Determine the (X, Y) coordinate at the center of the cell enclosing the given text.  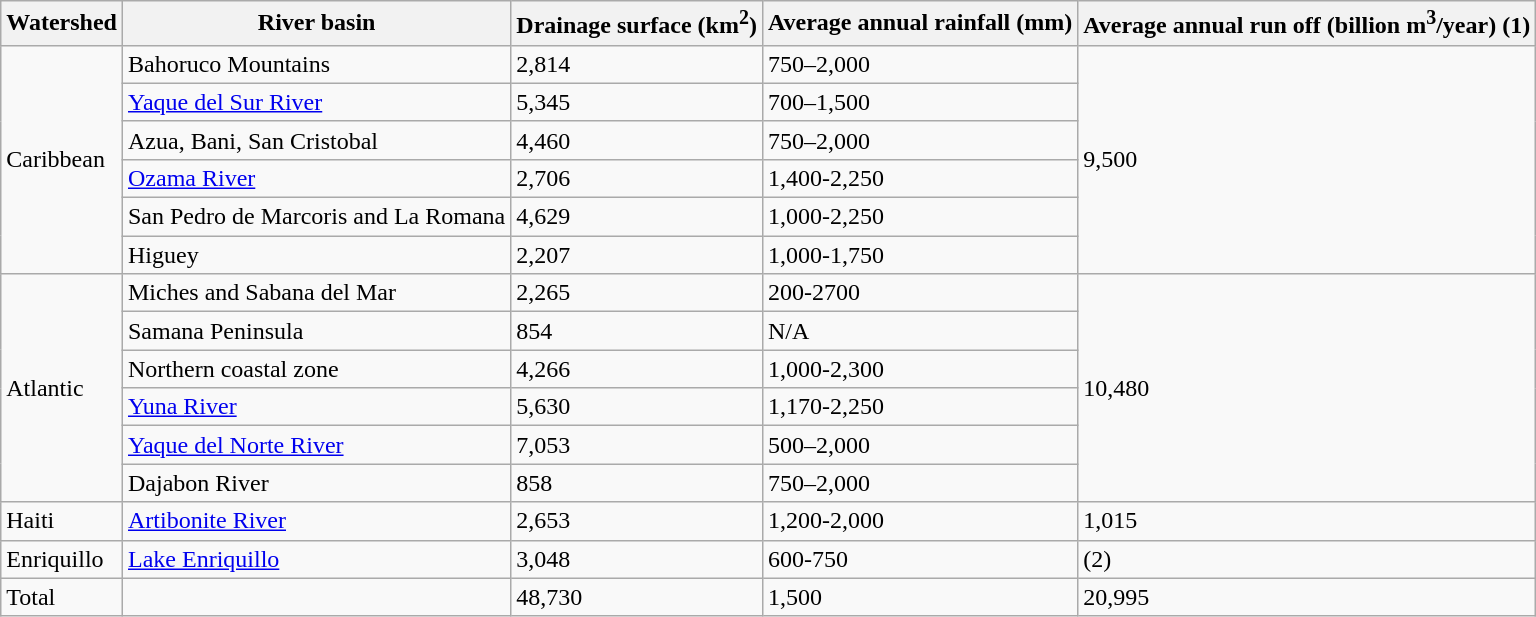
10,480 (1307, 388)
Yuna River (316, 407)
3,048 (637, 559)
Watershed (62, 24)
2,653 (637, 521)
4,266 (637, 369)
Ozama River (316, 178)
Total (62, 597)
Dajabon River (316, 483)
854 (637, 331)
Azua, Bani, San Cristobal (316, 140)
Lake Enriquillo (316, 559)
200-2700 (920, 293)
N/A (920, 331)
Higuey (316, 255)
1,015 (1307, 521)
1,000-2,250 (920, 217)
Yaque del Norte River (316, 445)
20,995 (1307, 597)
1,200-2,000 (920, 521)
858 (637, 483)
Average annual rainfall (mm) (920, 24)
5,630 (637, 407)
5,345 (637, 102)
Bahoruco Mountains (316, 64)
Average annual run off (billion m3/year) (1) (1307, 24)
Drainage surface (km2) (637, 24)
1,170-2,250 (920, 407)
Artibonite River (316, 521)
48,730 (637, 597)
700–1,500 (920, 102)
Northern coastal zone (316, 369)
9,500 (1307, 159)
7,053 (637, 445)
4,629 (637, 217)
(2) (1307, 559)
4,460 (637, 140)
1,400-2,250 (920, 178)
1,000-1,750 (920, 255)
Miches and Sabana del Mar (316, 293)
600-750 (920, 559)
1,500 (920, 597)
2,814 (637, 64)
2,265 (637, 293)
1,000-2,300 (920, 369)
Yaque del Sur River (316, 102)
Atlantic (62, 388)
Haiti (62, 521)
Enriquillo (62, 559)
2,706 (637, 178)
San Pedro de Marcoris and La Romana (316, 217)
Samana Peninsula (316, 331)
2,207 (637, 255)
River basin (316, 24)
500–2,000 (920, 445)
Caribbean (62, 159)
